For the text-containing cell, return its midpoint in (x, y) coordinate format. 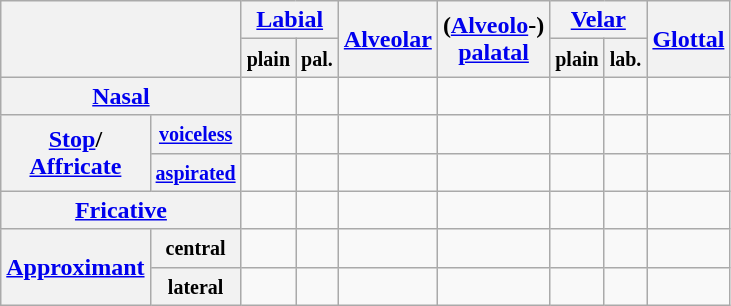
Glottal (688, 39)
central (196, 248)
Stop/Affricate (76, 153)
lateral (196, 286)
Velar (598, 20)
(Alveolo-)palatal (493, 39)
Labial (290, 20)
Fricative (121, 210)
voiceless (196, 134)
Nasal (121, 96)
pal. (318, 58)
aspirated (196, 172)
Approximant (76, 267)
Alveolar (388, 39)
lab. (626, 58)
